Detect which cell encompasses the target text, then output its [X, Y] center coordinate. 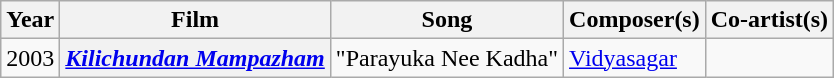
Film [195, 20]
2003 [30, 58]
Vidyasagar [635, 58]
Song [446, 20]
Kilichundan Mampazham [195, 58]
Composer(s) [635, 20]
"Parayuka Nee Kadha" [446, 58]
Co-artist(s) [769, 20]
Year [30, 20]
